Detect which cell encompasses the target text, then output its [X, Y] center coordinate. 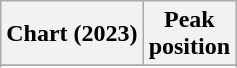
Chart (2023) [72, 34]
Peakposition [189, 34]
